Scan for the cell matching the given text and deliver its (X, Y) coordinate at center. 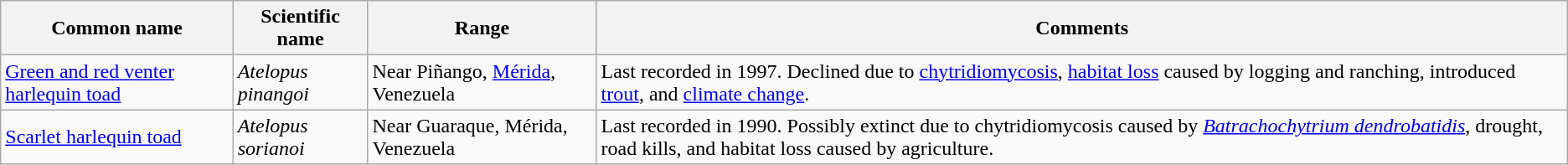
Range (482, 28)
Common name (117, 28)
Atelopus pinangoi (300, 82)
Atelopus sorianoi (300, 137)
Near Piñango, Mérida, Venezuela (482, 82)
Near Guaraque, Mérida, Venezuela (482, 137)
Comments (1082, 28)
Scientific name (300, 28)
Last recorded in 1997. Declined due to chytridiomycosis, habitat loss caused by logging and ranching, introduced trout, and climate change. (1082, 82)
Green and red venter harlequin toad (117, 82)
Scarlet harlequin toad (117, 137)
